Determine the [X, Y] coordinate at the center of the cell enclosing the given text.  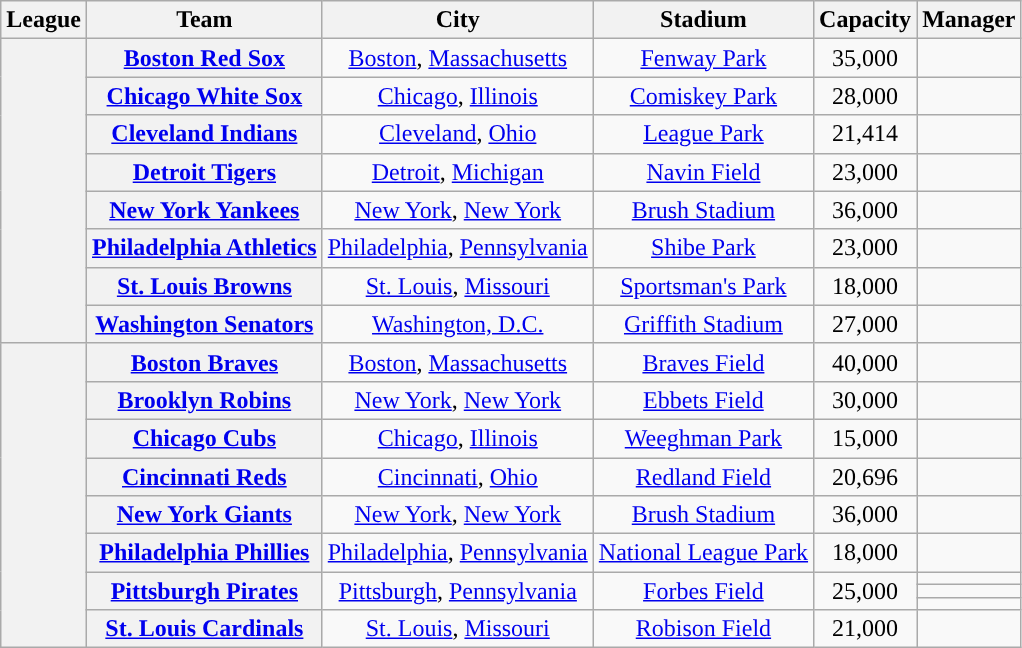
Cleveland, Ohio [458, 134]
15,000 [866, 438]
21,000 [866, 629]
Cincinnati Reds [204, 477]
Philadelphia Phillies [204, 553]
National League Park [703, 553]
Navin Field [703, 172]
St. Louis Cardinals [204, 629]
Stadium [703, 20]
35,000 [866, 58]
30,000 [866, 400]
Boston Red Sox [204, 58]
Robison Field [703, 629]
20,696 [866, 477]
Braves Field [703, 362]
27,000 [866, 324]
Griffith Stadium [703, 324]
Manager [969, 20]
Weeghman Park [703, 438]
Capacity [866, 20]
Fenway Park [703, 58]
Boston Braves [204, 362]
Redland Field [703, 477]
Washington, D.C. [458, 324]
Chicago Cubs [204, 438]
Cincinnati, Ohio [458, 477]
Forbes Field [703, 591]
Ebbets Field [703, 400]
League [44, 20]
New York Giants [204, 515]
New York Yankees [204, 210]
25,000 [866, 591]
Cleveland Indians [204, 134]
28,000 [866, 96]
St. Louis Browns [204, 286]
21,414 [866, 134]
Sportsman's Park [703, 286]
Detroit Tigers [204, 172]
Pittsburgh Pirates [204, 591]
Pittsburgh, Pennsylvania [458, 591]
Chicago White Sox [204, 96]
League Park [703, 134]
40,000 [866, 362]
Team [204, 20]
City [458, 20]
Comiskey Park [703, 96]
Detroit, Michigan [458, 172]
Shibe Park [703, 248]
Washington Senators [204, 324]
Brooklyn Robins [204, 400]
Philadelphia Athletics [204, 248]
